Determine the (x, y) coordinate at the center of the cell enclosing the given text.  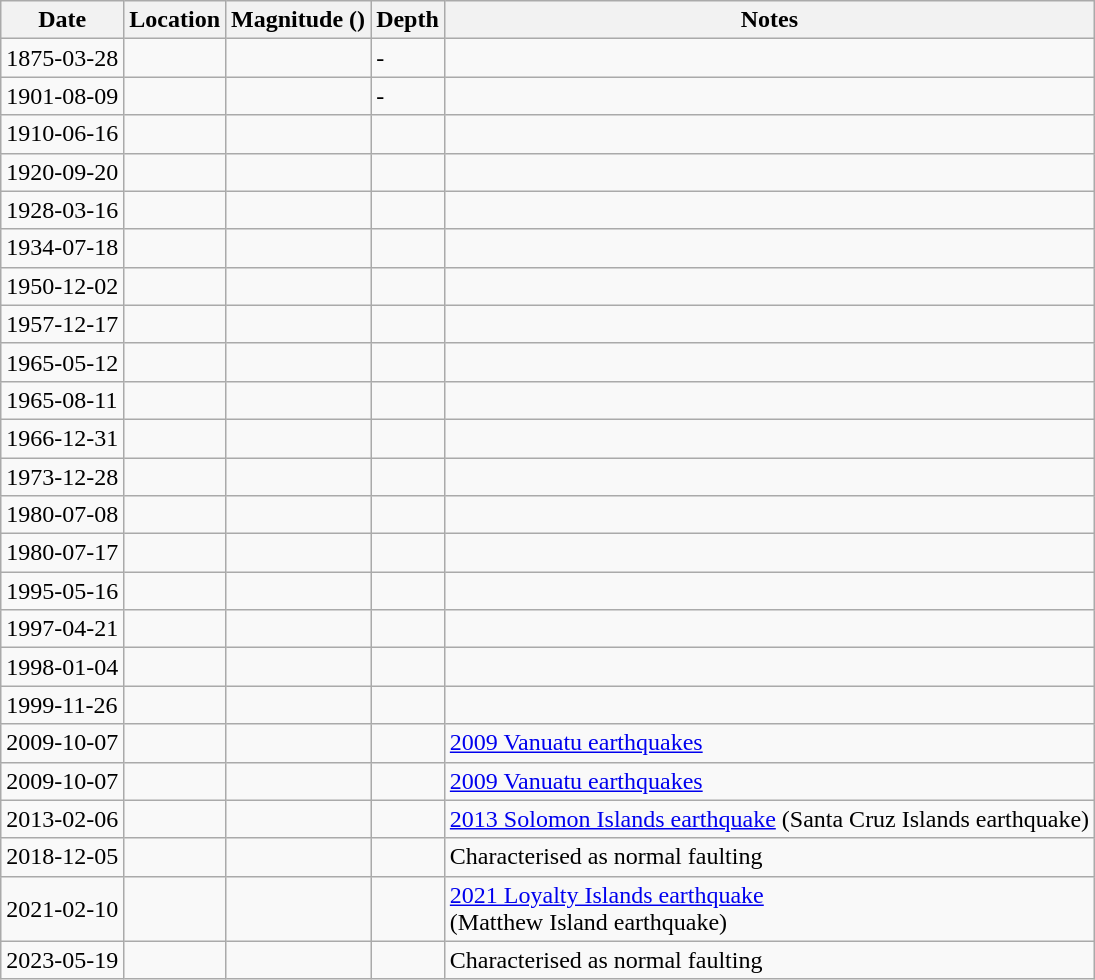
1928-03-16 (62, 210)
2021-02-10 (62, 908)
Location (175, 20)
2023-05-19 (62, 960)
1910-06-16 (62, 134)
1998-01-04 (62, 667)
1957-12-17 (62, 324)
1875-03-28 (62, 58)
1980-07-08 (62, 515)
1980-07-17 (62, 553)
Date (62, 20)
1965-05-12 (62, 362)
1995-05-16 (62, 591)
1934-07-18 (62, 248)
Notes (769, 20)
1997-04-21 (62, 629)
2021 Loyalty Islands earthquake(Matthew Island earthquake) (769, 908)
Magnitude () (298, 20)
2013-02-06 (62, 819)
1950-12-02 (62, 286)
2013 Solomon Islands earthquake (Santa Cruz Islands earthquake) (769, 819)
1999-11-26 (62, 705)
1973-12-28 (62, 477)
1966-12-31 (62, 438)
Depth (408, 20)
1901-08-09 (62, 96)
2018-12-05 (62, 857)
1920-09-20 (62, 172)
1965-08-11 (62, 400)
